Find where the given text appears and provide that cell's center as [x, y] coordinate. 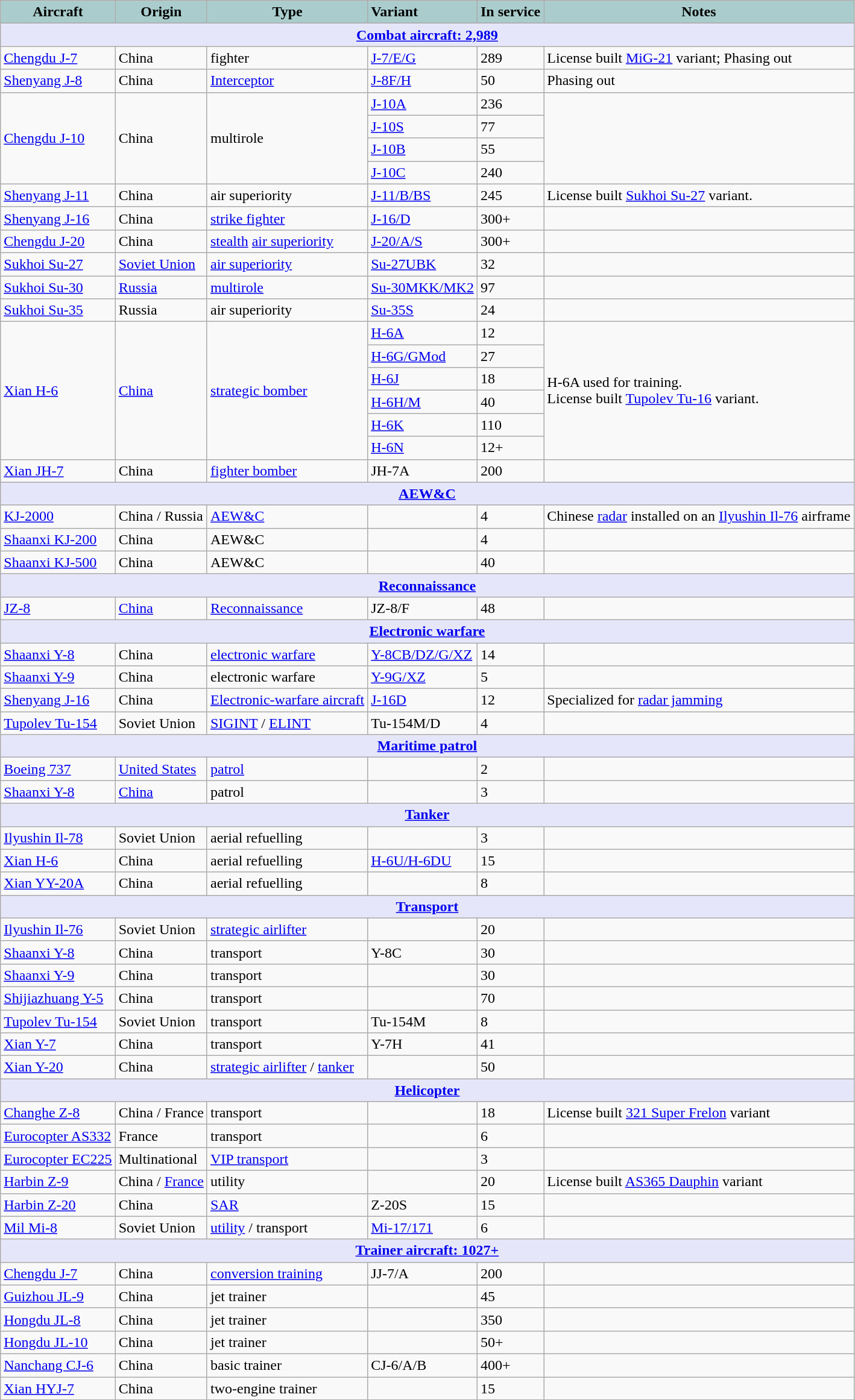
55 [510, 149]
110 [510, 425]
J-7/E/G [423, 58]
2 [510, 769]
strike fighter [287, 218]
Xian Y-20 [58, 1067]
45 [510, 1296]
70 [510, 998]
Chengdu J-10 [58, 138]
50+ [510, 1342]
97 [510, 287]
77 [510, 127]
Guizhou JL-9 [58, 1296]
41 [510, 1044]
Shenyang J-11 [58, 195]
Y-8C [423, 952]
Y-7H [423, 1044]
fighter [287, 58]
Maritime patrol [427, 746]
240 [510, 172]
Shaanxi KJ-200 [58, 539]
JH-7A [423, 471]
289 [510, 58]
Su-30MKK/MK2 [423, 287]
Electronic-warfare aircraft [287, 700]
J-10B [423, 149]
5 [510, 677]
Transport [427, 906]
Origin [161, 12]
14 [510, 654]
Z-20S [423, 1205]
strategic airlifter / tanker [287, 1067]
Tu-154M/D [423, 723]
Eurocopter EC225 [58, 1159]
Su-27UBK [423, 264]
H-6N [423, 448]
J-16D [423, 700]
Chinese radar installed on an Ilyushin Il-76 airframe [699, 516]
CJ-6/A/B [423, 1365]
J-10S [423, 127]
Notes [699, 12]
Sukhoi Su-35 [58, 310]
12+ [510, 448]
utility [287, 1182]
350 [510, 1319]
SIGINT / ELINT [287, 723]
Trainer aircraft: 1027+ [427, 1251]
J-20/A/S [423, 241]
Changhe Z-8 [58, 1113]
Type [287, 12]
Electronic warfare [427, 631]
H-6A [423, 333]
VIP transport [287, 1159]
Xian Y-7 [58, 1044]
Specialized for radar jamming [699, 700]
Hongdu JL-10 [58, 1342]
Y-8CB/DZ/G/XZ [423, 654]
License built MiG-21 variant; Phasing out [699, 58]
SAR [287, 1205]
245 [510, 195]
conversion training [287, 1273]
Shaanxi KJ-500 [58, 562]
Xian HYJ-7 [58, 1388]
Ilyushin Il-78 [58, 838]
Sukhoi Su-30 [58, 287]
400+ [510, 1365]
Hongdu JL-8 [58, 1319]
27 [510, 356]
J-16/D [423, 218]
Tanker [427, 815]
H-6J [423, 379]
Aircraft [58, 12]
In service [510, 12]
JJ-7/A [423, 1273]
Harbin Z-9 [58, 1182]
Mil Mi-8 [58, 1228]
Mi-17/171 [423, 1228]
Sukhoi Su-27 [58, 264]
H-6K [423, 425]
J-10C [423, 172]
236 [510, 104]
Chengdu J-20 [58, 241]
utility / transport [287, 1228]
JZ-8 [58, 608]
License built AS365 Dauphin variant [699, 1182]
Interceptor [287, 81]
United States [161, 769]
Variant [423, 12]
KJ-2000 [58, 516]
License built 321 Super Frelon variant [699, 1113]
Y-9G/XZ [423, 677]
H-6U/H-6DU [423, 861]
H-6G/GMod [423, 356]
Shijiazhuang Y-5 [58, 998]
two-engine trainer [287, 1388]
Harbin Z-20 [58, 1205]
strategic airlifter [287, 929]
Ilyushin Il-76 [58, 929]
strategic bomber [287, 391]
H-6H/M [423, 402]
48 [510, 608]
Xian YY-20A [58, 884]
Su-35S [423, 310]
Eurocopter AS332 [58, 1136]
Helicopter [427, 1090]
stealth air superiority [287, 241]
H-6A used for training.License built Tupolev Tu-16 variant. [699, 391]
J-11/B/BS [423, 195]
Tu-154M [423, 1022]
basic trainer [287, 1365]
JZ-8/F [423, 608]
Phasing out [699, 81]
J-8F/H [423, 81]
Shenyang J-8 [58, 81]
France [161, 1136]
License built Sukhoi Su-27 variant. [699, 195]
Xian JH-7 [58, 471]
Combat aircraft: 2,989 [427, 35]
32 [510, 264]
China / Russia [161, 516]
Nanchang CJ-6 [58, 1365]
J-10A [423, 104]
24 [510, 310]
Boeing 737 [58, 769]
fighter bomber [287, 471]
Multinational [161, 1159]
